Provide the [X, Y] coordinate of the cell's center where the given text is located.  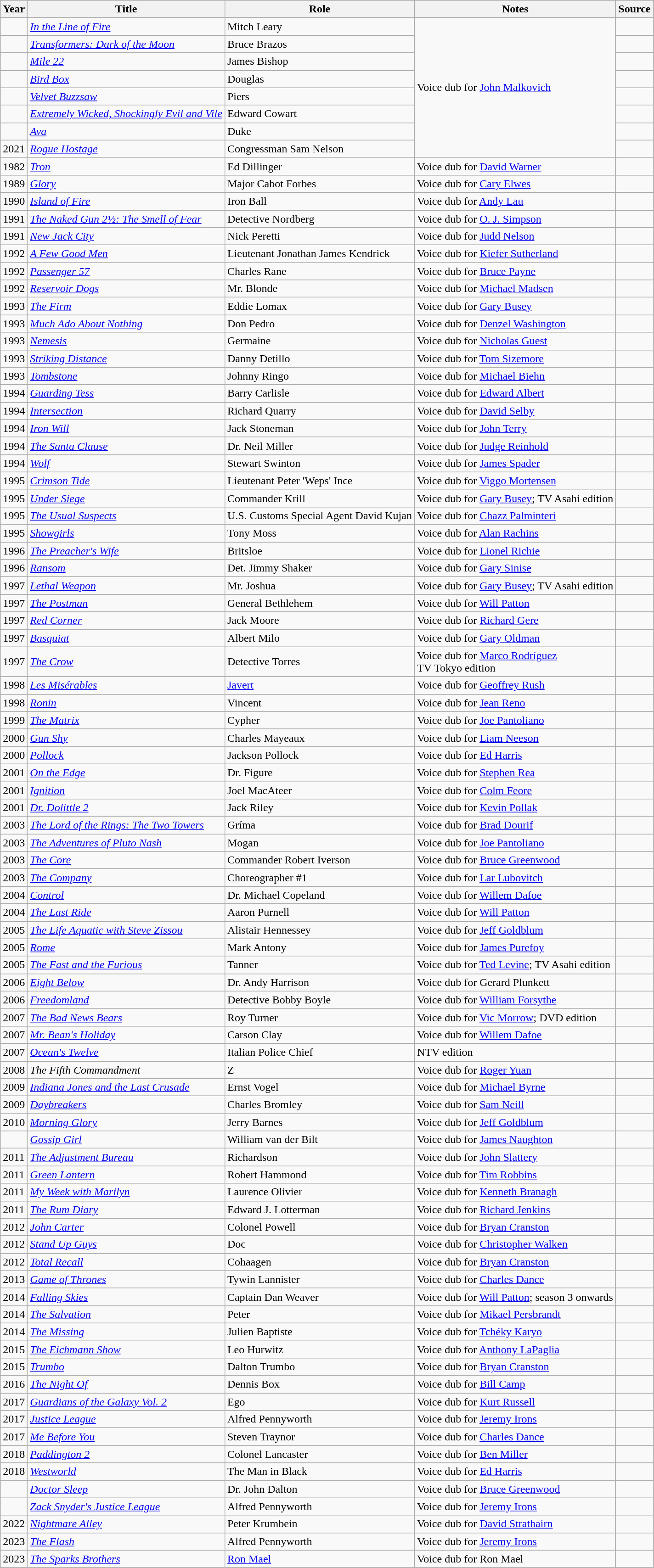
Charles Rane [320, 271]
Voice dub for Tom Sizemore [515, 358]
Ransom [126, 568]
Cohaagen [320, 1262]
Choreographer #1 [320, 878]
On the Edge [126, 773]
U.S. Customs Special Agent David Kujan [320, 516]
Basquiat [126, 638]
Voice dub for Kenneth Branagh [515, 1192]
Passenger 57 [126, 271]
Jack Stoneman [320, 428]
Voice dub for Marco RodríguezTV Tokyo edition [515, 662]
2013 [14, 1279]
Edward J. Lotterman [320, 1210]
Ocean's Twelve [126, 1052]
Dr. Figure [320, 773]
Voice dub for Kevin Pollak [515, 808]
Cypher [320, 720]
Voice dub for William Forsythe [515, 1000]
The Naked Gun 2½: The Smell of Fear [126, 219]
Les Misérables [126, 685]
Voice dub for Richard Jenkins [515, 1210]
Much Ado About Nothing [126, 324]
The Fast and the Furious [126, 965]
The Fifth Commandment [126, 1070]
Don Pedro [320, 324]
The Eichmann Show [126, 1349]
John Carter [126, 1227]
Dr. Michael Copeland [320, 895]
Mr. Joshua [320, 586]
Voice dub for James Purefoy [515, 947]
Voice dub for John Terry [515, 428]
Voice dub for Liam Neeson [515, 738]
Richardson [320, 1157]
Voice dub for Edward Albert [515, 393]
NTV edition [515, 1052]
Dr. Andy Harrison [320, 982]
Voice dub for Chazz Palminteri [515, 516]
Carson Clay [320, 1035]
Title [126, 9]
Indiana Jones and the Last Crusade [126, 1087]
Crimson Tide [126, 481]
1999 [14, 720]
Barry Carlisle [320, 393]
Mark Antony [320, 947]
The Adventures of Pluto Nash [126, 843]
Germaine [320, 341]
Ron Mael [320, 1559]
In the Line of Fire [126, 27]
The Lord of the Rings: The Two Towers [126, 825]
Dalton Trumbo [320, 1367]
Mr. Bean's Holiday [126, 1035]
Total Recall [126, 1262]
1982 [14, 166]
Danny Detillo [320, 358]
The Sparks Brothers [126, 1559]
James Bishop [320, 62]
Colonel Lancaster [320, 1454]
New Jack City [126, 236]
Pollock [126, 755]
Voice dub for Nicholas Guest [515, 341]
Island of Fire [126, 201]
Edward Cowart [320, 114]
Robert Hammond [320, 1175]
Morning Glory [126, 1122]
Voice dub for Colm Feore [515, 790]
The Last Ride [126, 913]
Intersection [126, 411]
The Adjustment Bureau [126, 1157]
The Preacher's Wife [126, 551]
Control [126, 895]
Rogue Hostage [126, 149]
The Night Of [126, 1384]
The Missing [126, 1332]
Guardians of the Galaxy Vol. 2 [126, 1402]
Javert [320, 685]
Lieutenant Peter 'Weps' Ince [320, 481]
Tywin Lannister [320, 1279]
Voice dub for Ron Mael [515, 1559]
Voice dub for Judd Nelson [515, 236]
Glory [126, 184]
Voice dub for David Warner [515, 166]
Doc [320, 1244]
Voice dub for Ben Miller [515, 1454]
Dr. Neil Miller [320, 446]
1990 [14, 201]
Falling Skies [126, 1297]
Voice dub for Andy Lau [515, 201]
Nemesis [126, 341]
Voice dub for David Strathairn [515, 1524]
Voice dub for Mikael Persbrandt [515, 1314]
The Rum Diary [126, 1210]
Freedomland [126, 1000]
Vincent [320, 703]
The Santa Clause [126, 446]
Detective Nordberg [320, 219]
Stand Up Guys [126, 1244]
Voice dub for John Malkovich [515, 88]
Peter [320, 1314]
The Firm [126, 306]
Paddington 2 [126, 1454]
William van der Bilt [320, 1140]
Italian Police Chief [320, 1052]
Voice dub for Viggo Mortensen [515, 481]
The Life Aquatic with Steve Zissou [126, 930]
Lieutenant Jonathan James Kendrick [320, 254]
General Bethlehem [320, 603]
Voice dub for Anthony LaPaglia [515, 1349]
Jack Riley [320, 808]
The Bad News Bears [126, 1017]
The Salvation [126, 1314]
Tanner [320, 965]
Extremely Wicked, Shockingly Evil and Vile [126, 114]
Ignition [126, 790]
Voice dub for Lar Lubovitch [515, 878]
Voice dub for Lionel Richie [515, 551]
Voice dub for Stephen Rea [515, 773]
Laurence Olivier [320, 1192]
Voice dub for Gerard Plunkett [515, 982]
2010 [14, 1122]
Voice dub for David Selby [515, 411]
Voice dub for Tim Robbins [515, 1175]
2016 [14, 1384]
Commander Krill [320, 498]
Me Before You [126, 1437]
Iron Ball [320, 201]
Source [635, 9]
Wolf [126, 463]
Jerry Barnes [320, 1122]
Voice dub for Richard Gere [515, 621]
Duke [320, 131]
Voice dub for Will Patton; season 3 onwards [515, 1297]
Congressman Sam Nelson [320, 149]
Voice dub for Michael Biehn [515, 376]
Eight Below [126, 982]
Trumbo [126, 1367]
The Crow [126, 662]
Tron [126, 166]
Dr. Dolittle 2 [126, 808]
Johnny Ringo [320, 376]
Voice dub for Brad Dourif [515, 825]
Voice dub for Gary Sinise [515, 568]
Notes [515, 9]
Aaron Purnell [320, 913]
Detective Torres [320, 662]
Voice dub for Roger Yuan [515, 1070]
Year [14, 9]
Voice dub for John Slattery [515, 1157]
The Flash [126, 1541]
The Postman [126, 603]
Leo Hurwitz [320, 1349]
Velvet Buzzsaw [126, 96]
Bird Box [126, 79]
Voice dub for Kiefer Sutherland [515, 254]
Zack Snyder's Justice League [126, 1506]
Doctor Sleep [126, 1489]
Rome [126, 947]
Daybreakers [126, 1105]
Ernst Vogel [320, 1087]
Captain Dan Weaver [320, 1297]
Guarding Tess [126, 393]
Voice dub for Michael Byrne [515, 1087]
Voice dub for Gary Busey [515, 306]
Voice dub for Tchéky Karyo [515, 1332]
Transformers: Dark of the Moon [126, 44]
Richard Quarry [320, 411]
Mr. Blonde [320, 289]
Voice dub for James Naughton [515, 1140]
Voice dub for Gary Oldman [515, 638]
Voice dub for Michael Madsen [515, 289]
Game of Thrones [126, 1279]
2021 [14, 149]
Role [320, 9]
My Week with Marilyn [126, 1192]
Voice dub for Alan Rachins [515, 533]
Joel MacAteer [320, 790]
Voice dub for Ted Levine; TV Asahi edition [515, 965]
Commander Robert Iverson [320, 860]
Mitch Leary [320, 27]
Showgirls [126, 533]
Ronin [126, 703]
Julien Baptiste [320, 1332]
Tombstone [126, 376]
Voice dub for Jean Reno [515, 703]
Under Siege [126, 498]
Douglas [320, 79]
Voice dub for Geoffrey Rush [515, 685]
A Few Good Men [126, 254]
Striking Distance [126, 358]
2008 [14, 1070]
2022 [14, 1524]
Peter Krumbein [320, 1524]
Voice dub for Christopher Walken [515, 1244]
Justice League [126, 1419]
Bruce Brazos [320, 44]
Voice dub for Sam Neill [515, 1105]
Gossip Girl [126, 1140]
Voice dub for Judge Reinhold [515, 446]
Voice dub for Vic Morrow; DVD edition [515, 1017]
Piers [320, 96]
Roy Turner [320, 1017]
Tony Moss [320, 533]
Red Corner [126, 621]
Dennis Box [320, 1384]
Eddie Lomax [320, 306]
Ava [126, 131]
The Matrix [126, 720]
Nightmare Alley [126, 1524]
Lethal Weapon [126, 586]
Ed Dillinger [320, 166]
Reservoir Dogs [126, 289]
Nick Peretti [320, 236]
Voice dub for Kurt Russell [515, 1402]
Jackson Pollock [320, 755]
The Usual Suspects [126, 516]
Voice dub for O. J. Simpson [515, 219]
Gríma [320, 825]
Stewart Swinton [320, 463]
The Core [126, 860]
Dr. John Dalton [320, 1489]
Gun Shy [126, 738]
Britsloe [320, 551]
Steven Traynor [320, 1437]
Ego [320, 1402]
Iron Will [126, 428]
Voice dub for Cary Elwes [515, 184]
Major Cabot Forbes [320, 184]
Detective Bobby Boyle [320, 1000]
Mile 22 [126, 62]
Voice dub for James Spader [515, 463]
Det. Jimmy Shaker [320, 568]
Mogan [320, 843]
The Man in Black [320, 1472]
Voice dub for Denzel Washington [515, 324]
Voice dub for Bruce Payne [515, 271]
Jack Moore [320, 621]
Albert Milo [320, 638]
Alistair Hennessey [320, 930]
Charles Mayeaux [320, 738]
Z [320, 1070]
Voice dub for Bill Camp [515, 1384]
1989 [14, 184]
The Company [126, 878]
Westworld [126, 1472]
Charles Bromley [320, 1105]
Green Lantern [126, 1175]
Colonel Powell [320, 1227]
